Provide the [X, Y] coordinate of the cell's center where the given text is located.  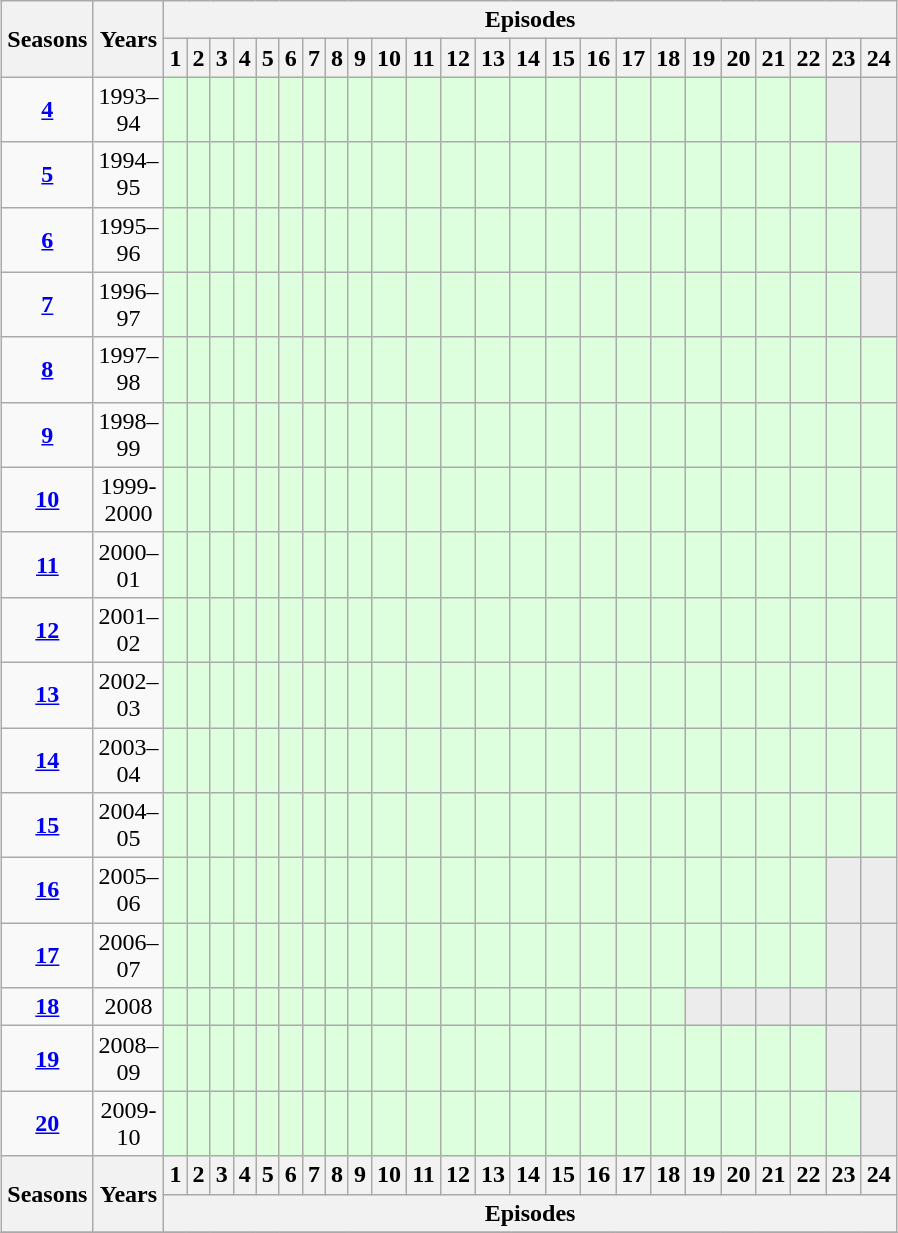
2008 [128, 1007]
1997–98 [128, 370]
2002–03 [128, 694]
2008–09 [128, 1058]
2006–07 [128, 956]
2003–04 [128, 760]
2000–01 [128, 564]
2005–06 [128, 890]
2004–05 [128, 826]
1993–94 [128, 110]
1996–97 [128, 304]
1995–96 [128, 240]
2009-10 [128, 1124]
1994–95 [128, 174]
1998–99 [128, 434]
1999-2000 [128, 500]
2001–02 [128, 630]
